Locate the cell with the specified text and output its [x, y] center coordinate. 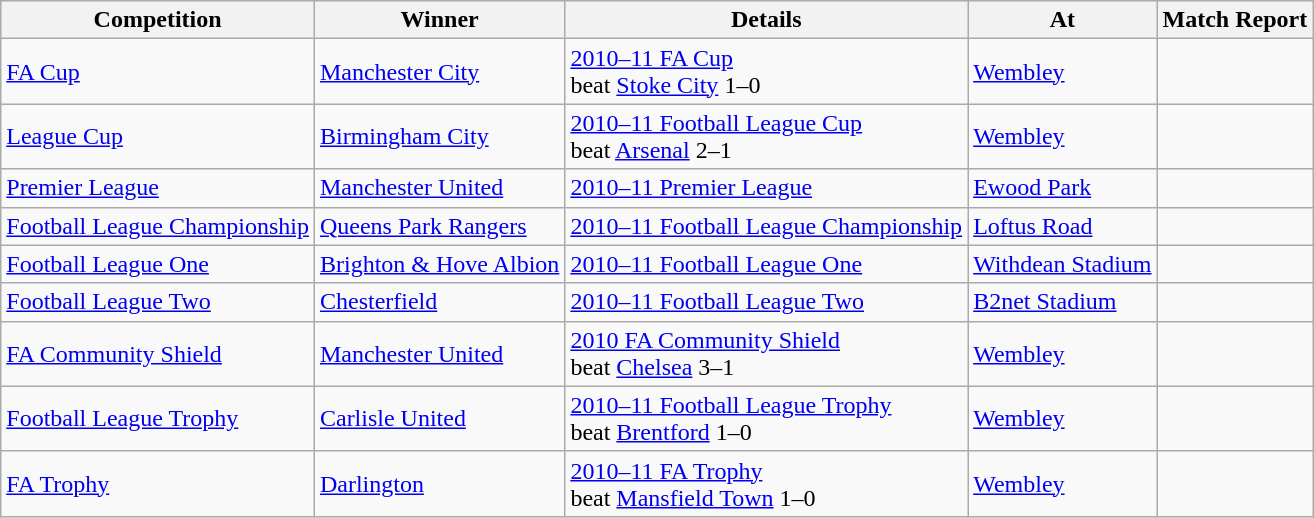
Manchester City [439, 72]
2010–11 Football League Trophybeat Brentford 1–0 [766, 418]
Brighton & Hove Albion [439, 264]
Details [766, 20]
2010–11 FA Trophybeat Mansfield Town 1–0 [766, 484]
2010–11 Football League Cupbeat Arsenal 2–1 [766, 136]
2010–11 Football League One [766, 264]
Match Report [1235, 20]
Football League Two [158, 302]
Ewood Park [1062, 188]
FA Cup [158, 72]
Birmingham City [439, 136]
2010–11 Football League Two [766, 302]
Loftus Road [1062, 226]
Withdean Stadium [1062, 264]
2010–11 FA Cupbeat Stoke City 1–0 [766, 72]
2010–11 Football League Championship [766, 226]
Competition [158, 20]
Football League One [158, 264]
Football League Championship [158, 226]
B2net Stadium [1062, 302]
Chesterfield [439, 302]
2010 FA Community Shieldbeat Chelsea 3–1 [766, 354]
Winner [439, 20]
FA Community Shield [158, 354]
2010–11 Premier League [766, 188]
Darlington [439, 484]
League Cup [158, 136]
Carlisle United [439, 418]
Premier League [158, 188]
FA Trophy [158, 484]
Queens Park Rangers [439, 226]
At [1062, 20]
Football League Trophy [158, 418]
